Output the [X, Y] coordinate of the center of the cell containing the given text.  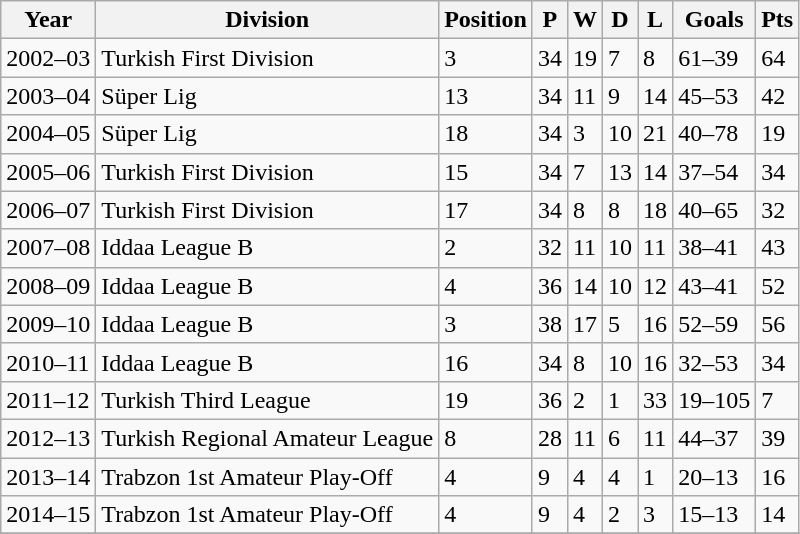
2005–06 [48, 172]
61–39 [714, 58]
40–65 [714, 210]
40–78 [714, 134]
Pts [778, 20]
2009–10 [48, 324]
37–54 [714, 172]
12 [656, 286]
6 [620, 438]
43–41 [714, 286]
Division [268, 20]
Year [48, 20]
Turkish Third League [268, 400]
28 [550, 438]
44–37 [714, 438]
52 [778, 286]
2013–14 [48, 477]
W [584, 20]
D [620, 20]
2012–13 [48, 438]
2004–05 [48, 134]
21 [656, 134]
39 [778, 438]
2008–09 [48, 286]
2011–12 [48, 400]
38 [550, 324]
5 [620, 324]
45–53 [714, 96]
L [656, 20]
2003–04 [48, 96]
19–105 [714, 400]
Goals [714, 20]
52–59 [714, 324]
2006–07 [48, 210]
2010–11 [48, 362]
42 [778, 96]
33 [656, 400]
64 [778, 58]
Turkish Regional Amateur League [268, 438]
P [550, 20]
38–41 [714, 248]
32–53 [714, 362]
2014–15 [48, 515]
56 [778, 324]
Position [486, 20]
15 [486, 172]
43 [778, 248]
20–13 [714, 477]
15–13 [714, 515]
2007–08 [48, 248]
2002–03 [48, 58]
